Extract the (X, Y) coordinate from the center of the cell holding the provided text.  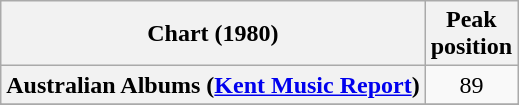
Chart (1980) (213, 34)
89 (471, 85)
Peakposition (471, 34)
Australian Albums (Kent Music Report) (213, 85)
